Extract the (x, y) coordinate from the center of the cell holding the provided text.  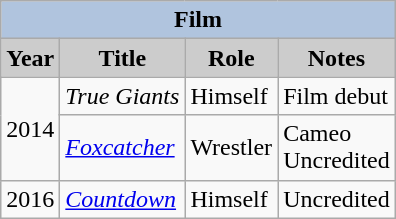
Foxcatcher (122, 148)
True Giants (122, 96)
Notes (337, 58)
Role (232, 58)
Countdown (122, 199)
Uncredited (337, 199)
Film debut (337, 96)
Cameo Uncredited (337, 148)
2014 (30, 128)
Year (30, 58)
2016 (30, 199)
Film (198, 20)
Wrestler (232, 148)
Title (122, 58)
